Return the [x, y] coordinate for the center point of the cell that contains the specified text.  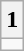
1 [12, 20]
